Detect which cell encompasses the target text, then output its (X, Y) center coordinate. 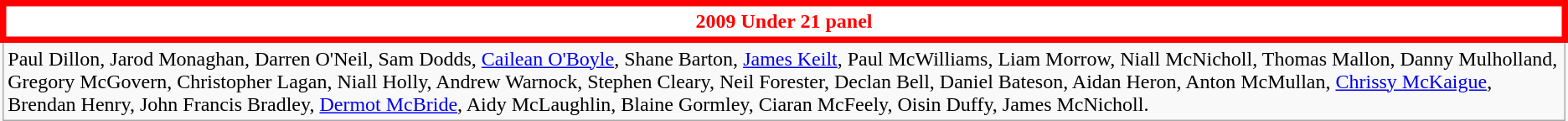
2009 Under 21 panel (784, 22)
